Extract the (X, Y) coordinate from the center of the cell holding the provided text.  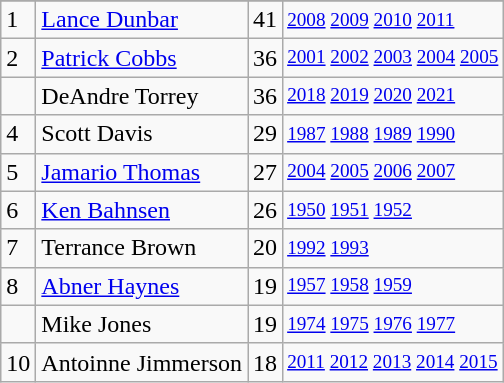
Antoinne Jimmerson (142, 362)
2001 2002 2003 2004 2005 (393, 58)
1974 1975 1976 1977 (393, 324)
6 (18, 210)
5 (18, 172)
18 (266, 362)
2 (18, 58)
2018 2019 2020 2021 (393, 96)
Mike Jones (142, 324)
29 (266, 134)
26 (266, 210)
DeAndre Torrey (142, 96)
1 (18, 20)
1957 1958 1959 (393, 286)
20 (266, 248)
2008 2009 2010 2011 (393, 20)
7 (18, 248)
10 (18, 362)
Scott Davis (142, 134)
2004 2005 2006 2007 (393, 172)
2011 2012 2013 2014 2015 (393, 362)
1992 1993 (393, 248)
Patrick Cobbs (142, 58)
8 (18, 286)
Jamario Thomas (142, 172)
Lance Dunbar (142, 20)
27 (266, 172)
41 (266, 20)
1950 1951 1952 (393, 210)
Abner Haynes (142, 286)
4 (18, 134)
Terrance Brown (142, 248)
1987 1988 1989 1990 (393, 134)
Ken Bahnsen (142, 210)
